From the cell containing the given text, extract its center point as [x, y] coordinate. 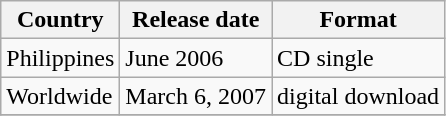
Country [60, 20]
June 2006 [196, 58]
CD single [358, 58]
Format [358, 20]
digital download [358, 96]
Release date [196, 20]
Worldwide [60, 96]
March 6, 2007 [196, 96]
Philippines [60, 58]
